Identify which cell holds the provided text, then report its (X, Y) central coordinate. 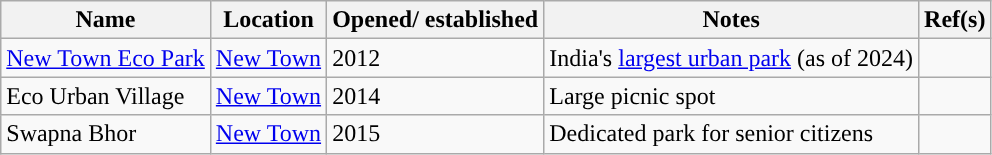
Location (268, 20)
Eco Urban Village (106, 96)
2014 (436, 96)
Large picnic spot (732, 96)
New Town Eco Park (106, 58)
Opened/ established (436, 20)
Ref(s) (955, 20)
2015 (436, 134)
2012 (436, 58)
India's largest urban park (as of 2024) (732, 58)
Swapna Bhor (106, 134)
Name (106, 20)
Notes (732, 20)
Dedicated park for senior citizens (732, 134)
